From the cell containing the given text, extract its center point as (X, Y) coordinate. 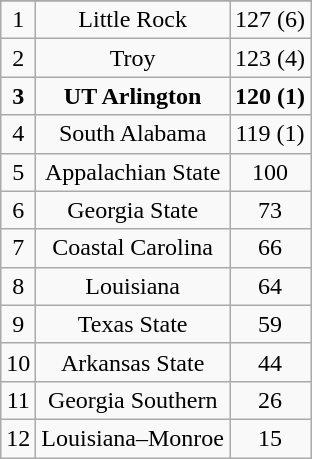
127 (6) (270, 20)
12 (18, 438)
3 (18, 96)
73 (270, 210)
Little Rock (133, 20)
10 (18, 362)
66 (270, 248)
Coastal Carolina (133, 248)
Troy (133, 58)
15 (270, 438)
26 (270, 400)
64 (270, 286)
6 (18, 210)
9 (18, 324)
4 (18, 134)
UT Arlington (133, 96)
123 (4) (270, 58)
Louisiana–Monroe (133, 438)
Louisiana (133, 286)
2 (18, 58)
Arkansas State (133, 362)
Georgia Southern (133, 400)
7 (18, 248)
120 (1) (270, 96)
100 (270, 172)
Texas State (133, 324)
Georgia State (133, 210)
119 (1) (270, 134)
1 (18, 20)
South Alabama (133, 134)
44 (270, 362)
8 (18, 286)
5 (18, 172)
59 (270, 324)
Appalachian State (133, 172)
11 (18, 400)
